Search for the cell housing the specified text and yield its [x, y] center coordinate. 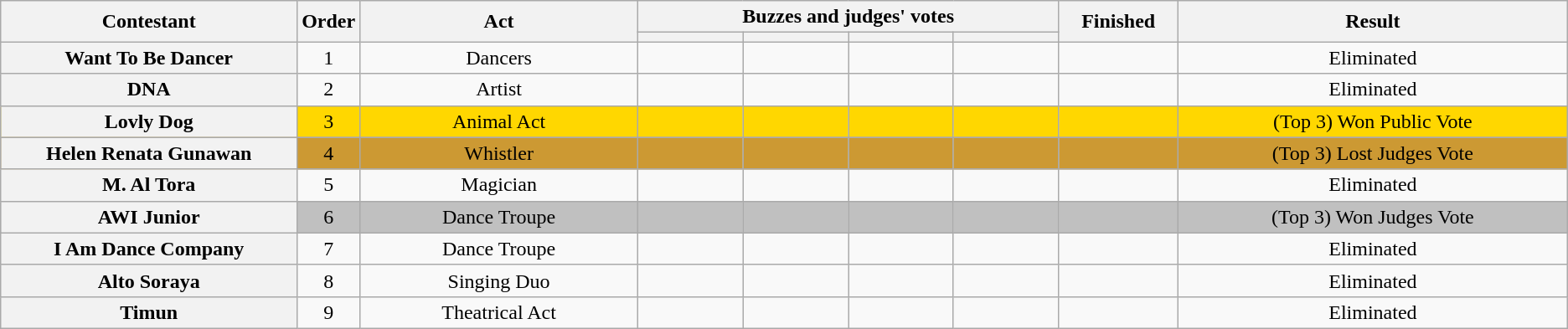
Result [1374, 22]
Singing Duo [499, 280]
M. Al Tora [149, 185]
Artist [499, 90]
Magician [499, 185]
7 [328, 249]
Act [499, 22]
(Top 3) Won Public Vote [1374, 121]
Animal Act [499, 121]
Lovly Dog [149, 121]
Theatrical Act [499, 312]
4 [328, 153]
Buzzes and judges' votes [848, 17]
Helen Renata Gunawan [149, 153]
8 [328, 280]
Timun [149, 312]
6 [328, 217]
Order [328, 22]
Alto Soraya [149, 280]
(Top 3) Won Judges Vote [1374, 217]
1 [328, 58]
2 [328, 90]
Dancers [499, 58]
DNA [149, 90]
AWI Junior [149, 217]
Whistler [499, 153]
(Top 3) Lost Judges Vote [1374, 153]
Finished [1119, 22]
Want To Be Dancer [149, 58]
3 [328, 121]
I Am Dance Company [149, 249]
Contestant [149, 22]
9 [328, 312]
5 [328, 185]
